Locate the cell with the specified text and output its [x, y] center coordinate. 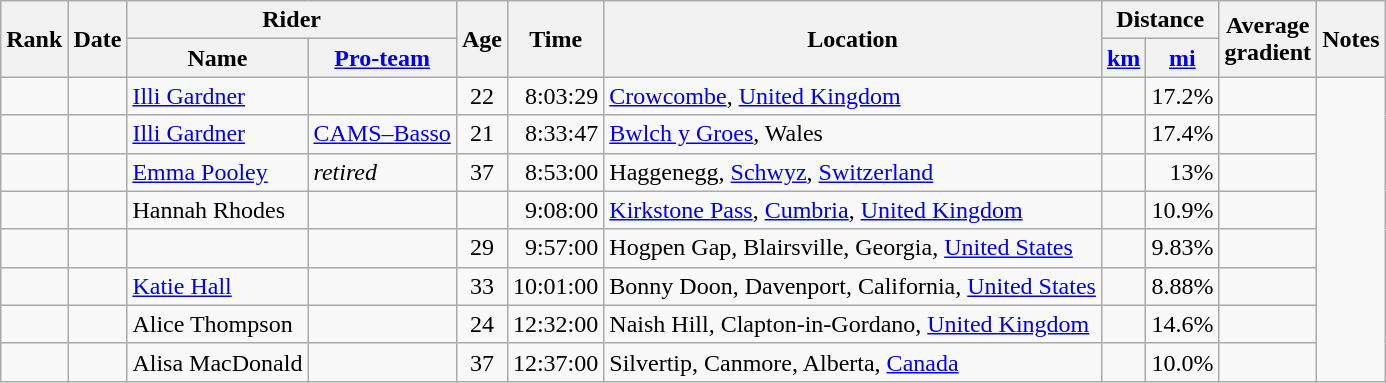
Silvertip, Canmore, Alberta, Canada [853, 362]
29 [482, 248]
Alisa MacDonald [218, 362]
Crowcombe, United Kingdom [853, 96]
Rider [292, 20]
Pro-team [382, 58]
Alice Thompson [218, 324]
9:08:00 [555, 210]
Date [98, 39]
Hannah Rhodes [218, 210]
Hogpen Gap, Blairsville, Georgia, United States [853, 248]
Time [555, 39]
Age [482, 39]
mi [1182, 58]
Haggenegg, Schwyz, Switzerland [853, 172]
8:33:47 [555, 134]
Naish Hill, Clapton-in-Gordano, United Kingdom [853, 324]
10:01:00 [555, 286]
10.0% [1182, 362]
Averagegradient [1268, 39]
CAMS–Basso [382, 134]
21 [482, 134]
17.2% [1182, 96]
Kirkstone Pass, Cumbria, United Kingdom [853, 210]
retired [382, 172]
Rank [34, 39]
14.6% [1182, 324]
Notes [1351, 39]
Katie Hall [218, 286]
17.4% [1182, 134]
12:32:00 [555, 324]
Location [853, 39]
8:53:00 [555, 172]
Bwlch y Groes, Wales [853, 134]
12:37:00 [555, 362]
8:03:29 [555, 96]
13% [1182, 172]
22 [482, 96]
33 [482, 286]
Bonny Doon, Davenport, California, United States [853, 286]
9.83% [1182, 248]
24 [482, 324]
Name [218, 58]
9:57:00 [555, 248]
10.9% [1182, 210]
Emma Pooley [218, 172]
Distance [1160, 20]
km [1123, 58]
8.88% [1182, 286]
